Identify which cell holds the provided text, then report its [x, y] central coordinate. 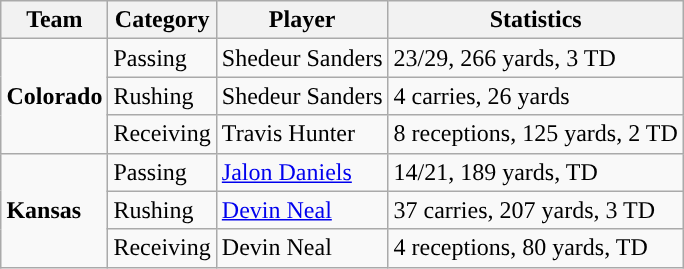
Travis Hunter [302, 134]
Team [54, 20]
Jalon Daniels [302, 172]
Category [162, 20]
Player [302, 20]
37 carries, 207 yards, 3 TD [536, 210]
Kansas [54, 210]
Statistics [536, 20]
23/29, 266 yards, 3 TD [536, 58]
8 receptions, 125 yards, 2 TD [536, 134]
4 receptions, 80 yards, TD [536, 248]
Colorado [54, 96]
4 carries, 26 yards [536, 96]
14/21, 189 yards, TD [536, 172]
